Identify which cell holds the provided text, then report its (x, y) central coordinate. 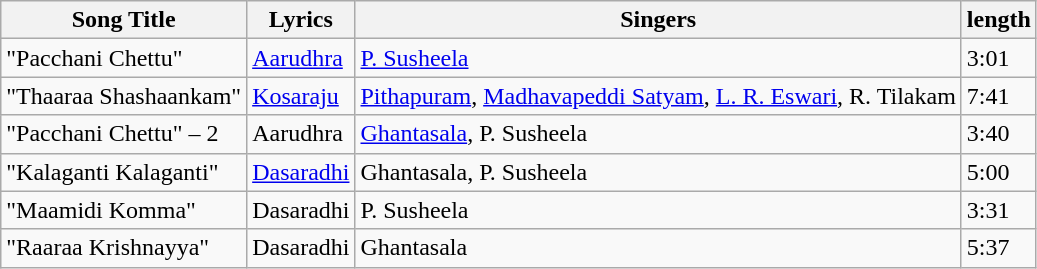
"Thaaraa Shashaankam" (124, 96)
3:01 (998, 58)
5:00 (998, 172)
5:37 (998, 248)
"Raaraa Krishnayya" (124, 248)
3:40 (998, 134)
Lyrics (301, 20)
Kosaraju (301, 96)
"Pacchani Chettu" (124, 58)
"Maamidi Komma" (124, 210)
Song Title (124, 20)
Pithapuram, Madhavapeddi Satyam, L. R. Eswari, R. Tilakam (658, 96)
7:41 (998, 96)
length (998, 20)
"Pacchani Chettu" – 2 (124, 134)
"Kalaganti Kalaganti" (124, 172)
3:31 (998, 210)
Ghantasala (658, 248)
Singers (658, 20)
